Provide the [X, Y] coordinate of the cell's center where the given text is located.  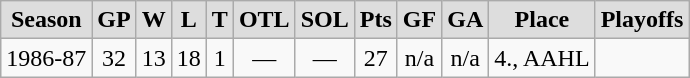
27 [376, 58]
Pts [376, 20]
32 [114, 58]
1986-87 [46, 58]
18 [188, 58]
T [220, 20]
L [188, 20]
13 [154, 58]
W [154, 20]
OTL [264, 20]
SOL [324, 20]
GA [466, 20]
GP [114, 20]
Playoffs [642, 20]
GF [419, 20]
4., AAHL [542, 58]
1 [220, 58]
Place [542, 20]
Season [46, 20]
